Extract the (X, Y) coordinate from the center of the cell holding the provided text.  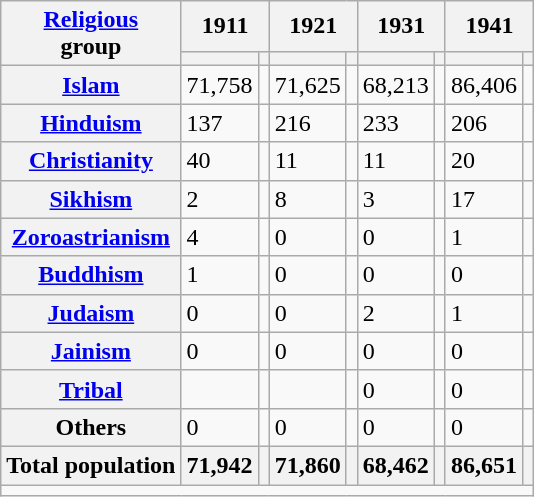
Tribal (91, 389)
Total population (91, 465)
17 (484, 199)
216 (308, 123)
71,758 (220, 85)
40 (220, 161)
Jainism (91, 351)
4 (220, 237)
71,625 (308, 85)
Judaism (91, 313)
206 (484, 123)
1931 (401, 26)
86,651 (484, 465)
8 (308, 199)
71,860 (308, 465)
Hinduism (91, 123)
71,942 (220, 465)
Others (91, 427)
Religiousgroup (91, 34)
233 (396, 123)
68,462 (396, 465)
1941 (489, 26)
1911 (225, 26)
1921 (313, 26)
3 (396, 199)
20 (484, 161)
68,213 (396, 85)
Islam (91, 85)
Zoroastrianism (91, 237)
Sikhism (91, 199)
Buddhism (91, 275)
86,406 (484, 85)
Christianity (91, 161)
137 (220, 123)
